Output the (x, y) coordinate of the center of the cell containing the given text.  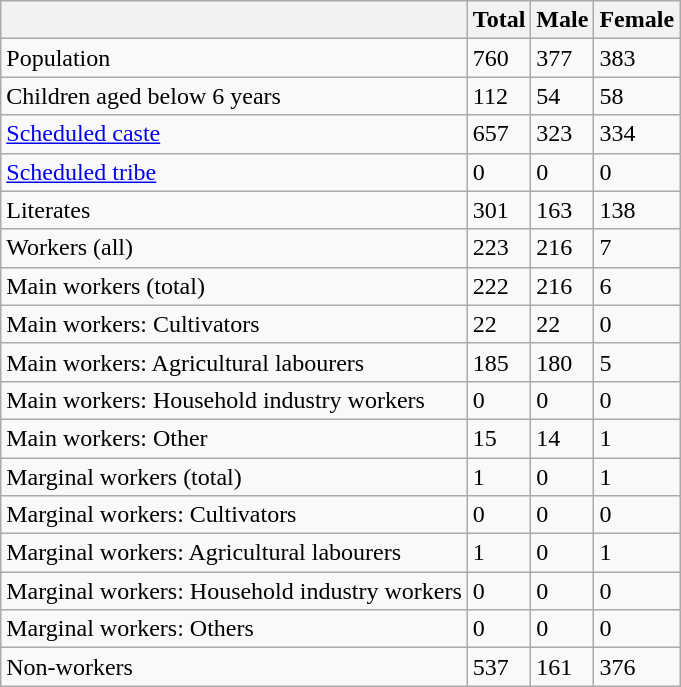
Scheduled caste (234, 134)
657 (499, 134)
Female (637, 20)
Marginal workers: Agricultural labourers (234, 553)
Scheduled tribe (234, 172)
5 (637, 362)
760 (499, 58)
58 (637, 96)
138 (637, 210)
Main workers: Agricultural labourers (234, 362)
223 (499, 248)
377 (562, 58)
Total (499, 20)
Main workers: Household industry workers (234, 400)
Marginal workers: Household industry workers (234, 591)
323 (562, 134)
Marginal workers (total) (234, 477)
383 (637, 58)
Population (234, 58)
301 (499, 210)
Workers (all) (234, 248)
163 (562, 210)
376 (637, 667)
15 (499, 438)
Children aged below 6 years (234, 96)
180 (562, 362)
537 (499, 667)
Literates (234, 210)
222 (499, 286)
6 (637, 286)
Marginal workers: Cultivators (234, 515)
334 (637, 134)
Non-workers (234, 667)
Main workers (total) (234, 286)
112 (499, 96)
Main workers: Other (234, 438)
54 (562, 96)
161 (562, 667)
14 (562, 438)
Main workers: Cultivators (234, 324)
185 (499, 362)
7 (637, 248)
Marginal workers: Others (234, 629)
Male (562, 20)
